Identify which cell holds the provided text, then report its (x, y) central coordinate. 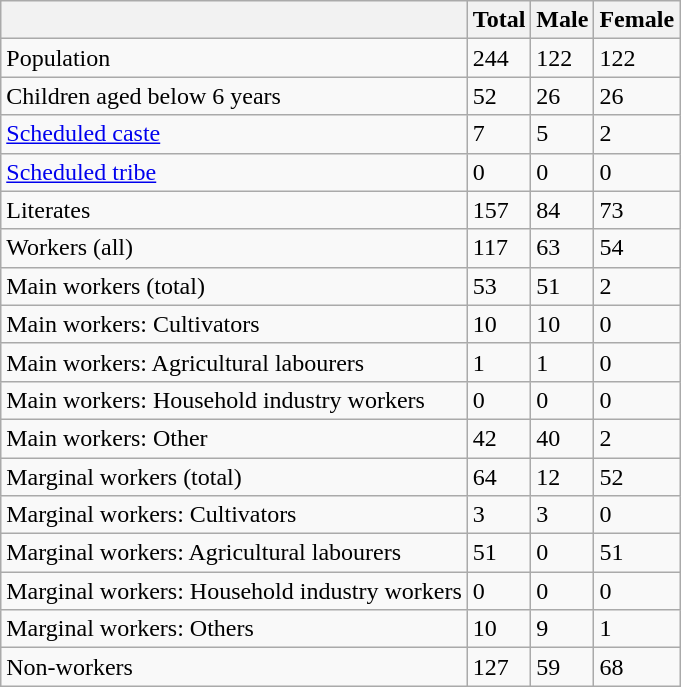
244 (499, 58)
Main workers: Other (234, 438)
68 (637, 667)
Marginal workers: Household industry workers (234, 591)
Female (637, 20)
7 (499, 134)
Marginal workers: Others (234, 629)
9 (562, 629)
Marginal workers (total) (234, 477)
127 (499, 667)
Scheduled tribe (234, 172)
53 (499, 286)
63 (562, 248)
Scheduled caste (234, 134)
157 (499, 210)
Main workers: Household industry workers (234, 400)
42 (499, 438)
117 (499, 248)
Marginal workers: Cultivators (234, 515)
Children aged below 6 years (234, 96)
Main workers (total) (234, 286)
5 (562, 134)
12 (562, 477)
64 (499, 477)
Main workers: Agricultural labourers (234, 362)
40 (562, 438)
Literates (234, 210)
Non-workers (234, 667)
59 (562, 667)
Population (234, 58)
Marginal workers: Agricultural labourers (234, 553)
Total (499, 20)
Workers (all) (234, 248)
84 (562, 210)
54 (637, 248)
Male (562, 20)
73 (637, 210)
Main workers: Cultivators (234, 324)
